Output the [X, Y] coordinate of the center of the cell containing the given text.  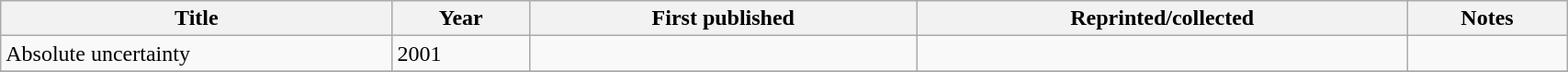
Notes [1486, 18]
Year [461, 18]
2001 [461, 54]
Absolute uncertainty [197, 54]
Reprinted/collected [1162, 18]
Title [197, 18]
First published [724, 18]
